Detect which cell encompasses the target text, then output its [x, y] center coordinate. 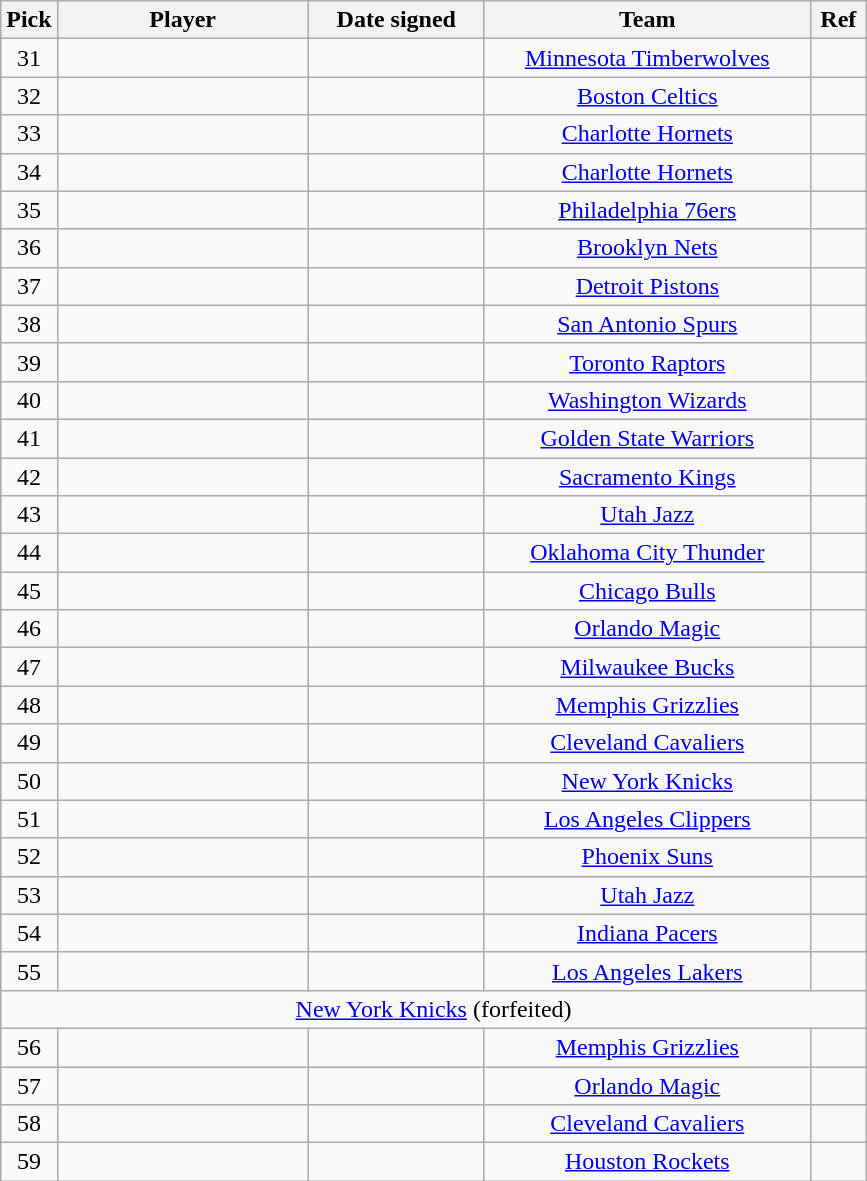
Boston Celtics [647, 96]
32 [29, 96]
43 [29, 515]
31 [29, 58]
Team [647, 20]
Sacramento Kings [647, 477]
58 [29, 1124]
San Antonio Spurs [647, 324]
Pick [29, 20]
Indiana Pacers [647, 933]
59 [29, 1162]
40 [29, 400]
Oklahoma City Thunder [647, 553]
Minnesota Timberwolves [647, 58]
46 [29, 629]
Phoenix Suns [647, 857]
53 [29, 895]
56 [29, 1047]
49 [29, 743]
54 [29, 933]
52 [29, 857]
55 [29, 971]
38 [29, 324]
Golden State Warriors [647, 438]
New York Knicks (forfeited) [434, 1009]
51 [29, 819]
41 [29, 438]
37 [29, 286]
Philadelphia 76ers [647, 210]
New York Knicks [647, 781]
Date signed [396, 20]
42 [29, 477]
44 [29, 553]
45 [29, 591]
Ref [838, 20]
Brooklyn Nets [647, 248]
57 [29, 1085]
Los Angeles Lakers [647, 971]
34 [29, 172]
Los Angeles Clippers [647, 819]
39 [29, 362]
35 [29, 210]
Milwaukee Bucks [647, 667]
Player [182, 20]
Washington Wizards [647, 400]
33 [29, 134]
36 [29, 248]
Toronto Raptors [647, 362]
Chicago Bulls [647, 591]
50 [29, 781]
Detroit Pistons [647, 286]
47 [29, 667]
48 [29, 705]
Houston Rockets [647, 1162]
